Pinpoint the cell where the given text exists, returning its (x, y) midpoint coordinate. 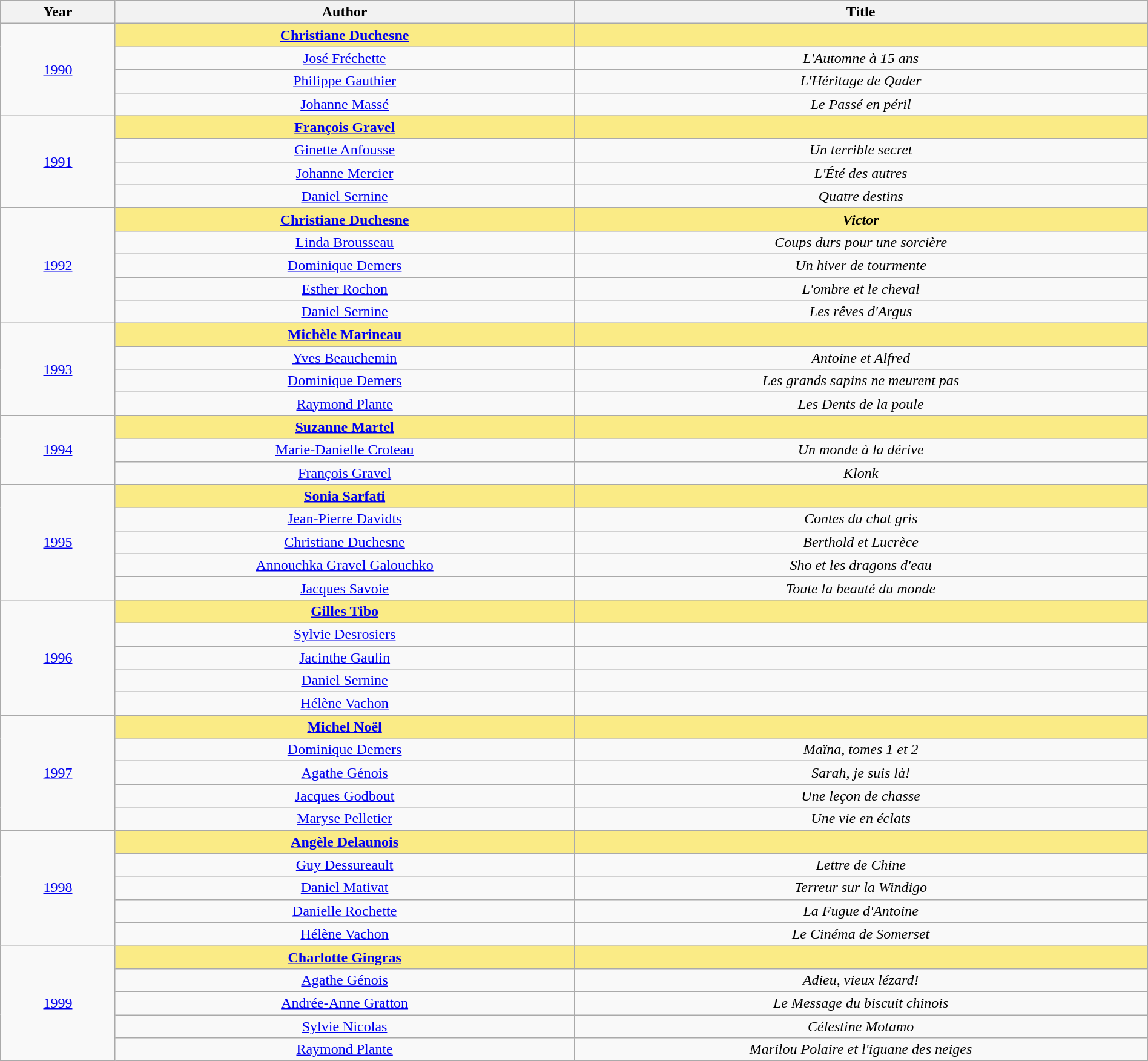
Marilou Polaire et l'iguane des neiges (861, 1049)
1991 (58, 162)
Author (345, 12)
Marie-Danielle Croteau (345, 450)
Angèle Delaunois (345, 842)
1997 (58, 773)
Terreur sur la Windigo (861, 888)
Antoine et Alfred (861, 358)
Linda Brousseau (345, 242)
Sonia Sarfati (345, 496)
L'Automne à 15 ans (861, 58)
Toute la beauté du monde (861, 588)
Jacinthe Gaulin (345, 657)
1993 (58, 369)
Victor (861, 219)
Guy Dessureault (345, 865)
Les Dents de la poule (861, 404)
La Fugue d'Antoine (861, 911)
Johanne Mercier (345, 173)
1990 (58, 70)
Jean-Pierre Davidts (345, 519)
Sarah, je suis là! (861, 773)
1999 (58, 1003)
Un terrible secret (861, 150)
Le Passé en péril (861, 104)
Sylvie Nicolas (345, 1026)
Johanne Massé (345, 104)
1995 (58, 542)
Le Message du biscuit chinois (861, 1003)
Michel Noël (345, 727)
Klonk (861, 473)
Daniel Mativat (345, 888)
Year (58, 12)
Célestine Motamo (861, 1026)
Jacques Godbout (345, 796)
Le Cinéma de Somerset (861, 934)
Les grands sapins ne meurent pas (861, 381)
Une vie en éclats (861, 819)
Yves Beauchemin (345, 358)
1998 (58, 888)
Suzanne Martel (345, 427)
Esther Rochon (345, 289)
Philippe Gauthier (345, 81)
Coups durs pour une sorcière (861, 242)
Les rêves d'Argus (861, 312)
Contes du chat gris (861, 519)
Lettre de Chine (861, 865)
Une leçon de chasse (861, 796)
1994 (58, 450)
Gilles Tibo (345, 611)
L'Héritage de Qader (861, 81)
L'Été des autres (861, 173)
Un hiver de tourmente (861, 265)
Berthold et Lucrèce (861, 542)
Andrée-Anne Gratton (345, 1003)
Danielle Rochette (345, 911)
Charlotte Gingras (345, 957)
Ginette Anfousse (345, 150)
Adieu, vieux lézard! (861, 980)
Maryse Pelletier (345, 819)
Michèle Marineau (345, 335)
José Fréchette (345, 58)
L'ombre et le cheval (861, 289)
Un monde à la dérive (861, 450)
Maïna, tomes 1 et 2 (861, 750)
Sho et les dragons d'eau (861, 565)
Title (861, 12)
Quatre destins (861, 196)
Sylvie Desrosiers (345, 634)
1992 (58, 265)
Jacques Savoie (345, 588)
Annouchka Gravel Galouchko (345, 565)
1996 (58, 657)
